Determine the [X, Y] coordinate at the center of the cell enclosing the given text.  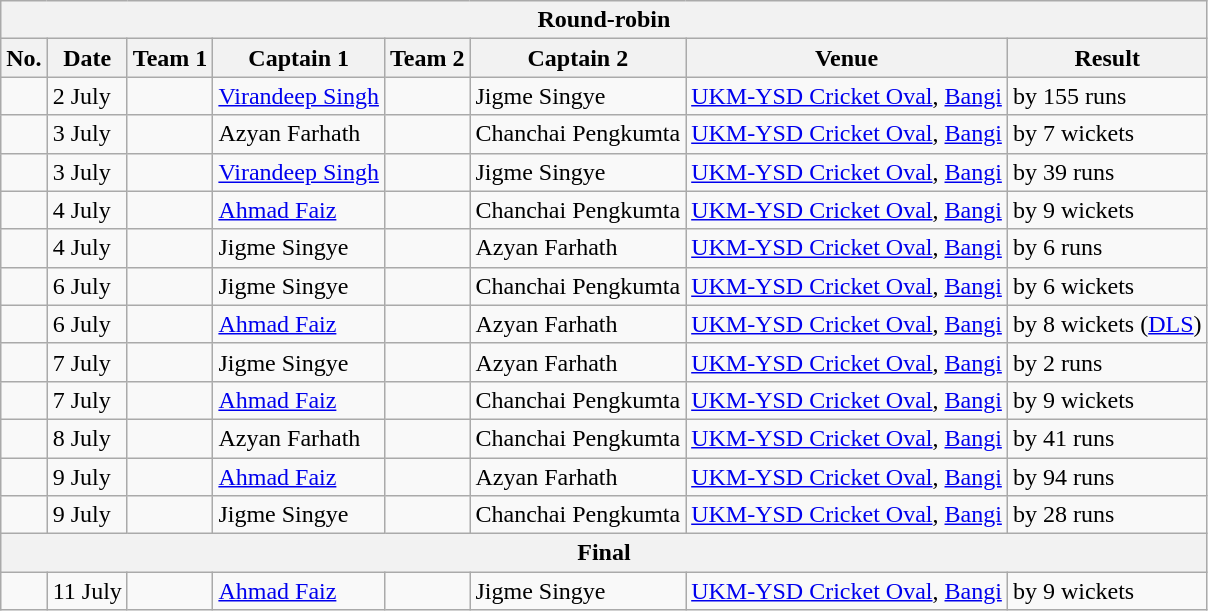
by 39 runs [1107, 172]
by 6 wickets [1107, 286]
Result [1107, 58]
No. [24, 58]
by 94 runs [1107, 477]
Venue [847, 58]
Team 1 [170, 58]
Captain 1 [299, 58]
by 41 runs [1107, 438]
by 8 wickets (DLS) [1107, 324]
Round-robin [604, 20]
by 7 wickets [1107, 134]
8 July [87, 438]
by 6 runs [1107, 248]
by 28 runs [1107, 515]
Captain 2 [578, 58]
Date [87, 58]
Team 2 [427, 58]
11 July [87, 591]
by 2 runs [1107, 362]
by 155 runs [1107, 96]
Final [604, 553]
2 July [87, 96]
